Determine the [x, y] coordinate at the center of the cell enclosing the given text.  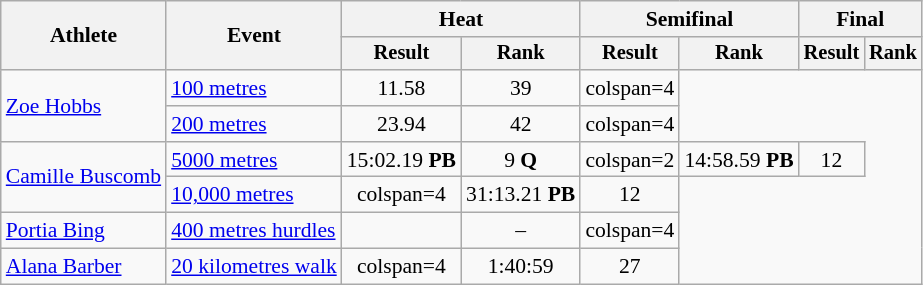
5000 metres [254, 160]
23.94 [402, 124]
– [520, 231]
100 metres [254, 88]
9 Q [520, 160]
1:40:59 [520, 267]
Athlete [84, 36]
11.58 [402, 88]
Alana Barber [84, 267]
14:58.59 PB [738, 160]
Camille Buscomb [84, 178]
15:02.19 PB [402, 160]
400 metres hurdles [254, 231]
42 [520, 124]
10,000 metres [254, 195]
200 metres [254, 124]
Zoe Hobbs [84, 106]
Heat [462, 19]
27 [630, 267]
39 [520, 88]
20 kilometres walk [254, 267]
31:13.21 PB [520, 195]
Portia Bing [84, 231]
colspan=2 [630, 160]
Semifinal [689, 19]
Final [860, 19]
Event [254, 36]
